Return [X, Y] of the center of cell containing provided text 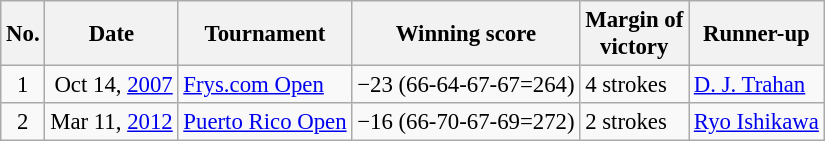
4 strokes [634, 85]
2 strokes [634, 122]
2 [23, 122]
Puerto Rico Open [265, 122]
−16 (66-70-67-69=272) [466, 122]
Ryo Ishikawa [757, 122]
No. [23, 34]
Margin ofvictory [634, 34]
Oct 14, 2007 [112, 85]
Runner-up [757, 34]
Tournament [265, 34]
1 [23, 85]
Frys.com Open [265, 85]
Winning score [466, 34]
Date [112, 34]
−23 (66-64-67-67=264) [466, 85]
D. J. Trahan [757, 85]
Mar 11, 2012 [112, 122]
